Capture the cell that displays the provided text and extract its [x, y] central coordinate. 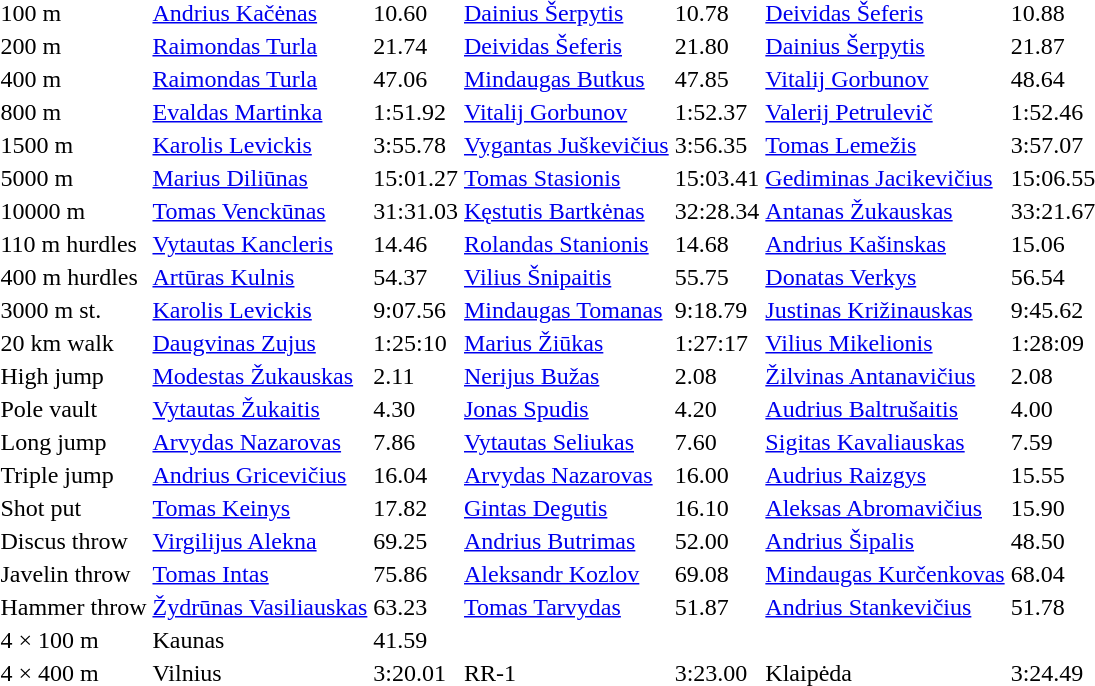
Andrius Šipalis [885, 541]
4.30 [416, 409]
1:25:10 [416, 343]
16.10 [717, 508]
14.46 [416, 244]
31:31.03 [416, 211]
47.85 [717, 79]
Tomas Intas [260, 574]
17.82 [416, 508]
Daugvinas Zujus [260, 343]
Tomas Keinys [260, 508]
51.87 [717, 607]
Tomas Lemežis [885, 145]
Rolandas Stanionis [567, 244]
Mindaugas Kurčenkovas [885, 574]
Sigitas Kavaliauskas [885, 442]
Tomas Venckūnas [260, 211]
Virgilijus Alekna [260, 541]
Žilvinas Antanavičius [885, 376]
Nerijus Bužas [567, 376]
16.00 [717, 475]
Vytautas Žukaitis [260, 409]
Deividas Šeferis [567, 46]
21.74 [416, 46]
9:07.56 [416, 310]
Mindaugas Butkus [567, 79]
Vilius Mikelionis [885, 343]
Audrius Raizgys [885, 475]
Artūras Kulnis [260, 277]
Andrius Gricevičius [260, 475]
16.04 [416, 475]
75.86 [416, 574]
15:01.27 [416, 178]
7.60 [717, 442]
Vilius Šnipaitis [567, 277]
Andrius Stankevičius [885, 607]
Tomas Stasionis [567, 178]
7.86 [416, 442]
3:56.35 [717, 145]
41.59 [416, 640]
Tomas Tarvydas [567, 607]
Aleksas Abromavičius [885, 508]
Vytautas Kancleris [260, 244]
Marius Žiūkas [567, 343]
Aleksandr Kozlov [567, 574]
Valerij Petrulevič [885, 112]
32:28.34 [717, 211]
Justinas Križinauskas [885, 310]
Modestas Žukauskas [260, 376]
Evaldas Martinka [260, 112]
Gediminas Jacikevičius [885, 178]
1:52.37 [717, 112]
69.08 [717, 574]
Marius Diliūnas [260, 178]
3:55.78 [416, 145]
21.80 [717, 46]
Antanas Žukauskas [885, 211]
Jonas Spudis [567, 409]
1:27:17 [717, 343]
52.00 [717, 541]
Kęstutis Bartkėnas [567, 211]
54.37 [416, 277]
14.68 [717, 244]
55.75 [717, 277]
63.23 [416, 607]
Kaunas [260, 640]
2.11 [416, 376]
9:18.79 [717, 310]
69.25 [416, 541]
15:03.41 [717, 178]
Žydrūnas Vasiliauskas [260, 607]
Andrius Butrimas [567, 541]
2.08 [717, 376]
47.06 [416, 79]
Audrius Baltrušaitis [885, 409]
Donatas Verkys [885, 277]
Vytautas Seliukas [567, 442]
Vygantas Juškevičius [567, 145]
Gintas Degutis [567, 508]
Dainius Šerpytis [885, 46]
Andrius Kašinskas [885, 244]
4.20 [717, 409]
Mindaugas Tomanas [567, 310]
1:51.92 [416, 112]
